Return the [X, Y] coordinate for the center point of the cell that contains the specified text.  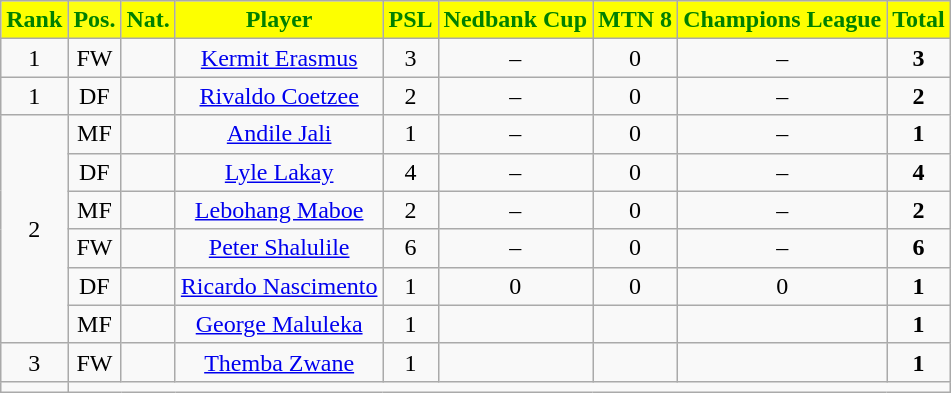
Andile Jali [279, 134]
Pos. [94, 20]
Player [279, 20]
Nedbank Cup [515, 20]
MTN 8 [636, 20]
Rank [34, 20]
Kermit Erasmus [279, 58]
Nat. [148, 20]
Champions League [782, 20]
Rivaldo Coetzee [279, 96]
George Maluleka [279, 324]
Lyle Lakay [279, 172]
Total [919, 20]
Themba Zwane [279, 362]
PSL [410, 20]
Ricardo Nascimento [279, 286]
Peter Shalulile [279, 248]
Lebohang Maboe [279, 210]
